Find where the given text appears and provide that cell's center as [X, Y] coordinate. 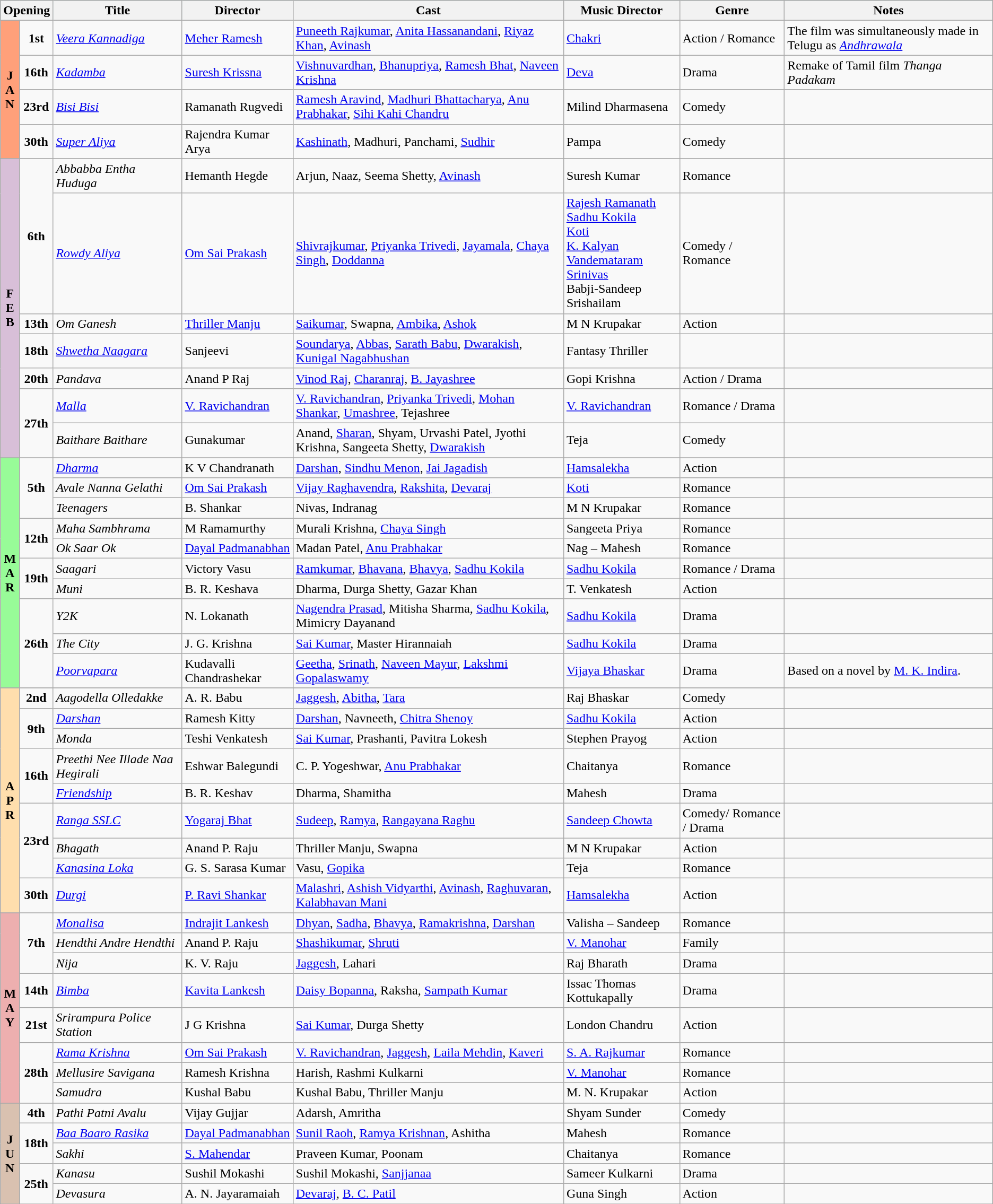
Avale Nanna Gelathi [118, 488]
Ramesh Krishna [238, 1072]
Ranga SSLC [118, 820]
2nd [36, 698]
Rajesh Ramanath Sadhu KokilaKoti K. KalyanVandemataram SrinivasBabji-Sandeep Srishailam [622, 254]
Dharma [118, 467]
Durgi [118, 895]
Shashikumar, Shruti [428, 943]
Bimba [118, 991]
Suresh Krissna [238, 72]
A. N. Jayaramaiah [238, 1193]
P. Ravi Shankar [238, 895]
N. Lokanath [238, 616]
6th [36, 236]
Darshan, Sindhu Menon, Jai Jagadish [428, 467]
Sanjeevi [238, 351]
Meher Ramesh [238, 38]
C. P. Yogeshwar, Anu Prabhakar [428, 766]
Vasu, Gopika [428, 868]
Raj Bharath [622, 963]
Teshi Venkatesh [238, 738]
J G Krishna [238, 1025]
Milind Dharmasena [622, 107]
Director [238, 11]
Comedy / Romance [732, 254]
Hendthi Andre Hendthi [118, 943]
Pandava [118, 378]
Notes [889, 11]
The film was simultaneously made in Telugu as Andhrawala [889, 38]
Poorvapara [118, 670]
Harish, Rashmi Kulkarni [428, 1072]
Sameer Kulkarni [622, 1173]
Sakhi [118, 1153]
Nagendra Prasad, Mitisha Sharma, Sadhu Kokila, Mimicry Dayanand [428, 616]
Ok Saar Ok [118, 548]
Anand, Sharan, Shyam, Urvashi Patel, Jyothi Krishna, Sangeeta Shetty, Dwarakish [428, 440]
Vishnuvardhan, Bhanupriya, Ramesh Bhat, Naveen Krishna [428, 72]
Murali Krishna, Chaya Singh [428, 528]
K V Chandranath [238, 467]
13th [36, 324]
19th [36, 579]
Kanasu [118, 1173]
Vinod Raj, Charanraj, B. Jayashree [428, 378]
Opening [27, 11]
Ramesh Aravind, Madhuri Bhattacharya, Anu Prabhakar, Sihi Kahi Chandru [428, 107]
Indrajit Lankesh [238, 923]
Vijay Gujjar [238, 1113]
Samudra [118, 1093]
MAR [10, 573]
V. Ravichandran, Jaggesh, Laila Mehdin, Kaveri [428, 1052]
Nag – Mahesh [622, 548]
12th [36, 538]
Remake of Tamil film Thanga Padakam [889, 72]
Sangeeta Priya [622, 528]
Rajendra Kumar Arya [238, 141]
B. R. Keshav [238, 793]
5th [36, 487]
Kadamba [118, 72]
Sushil Mokashi, Sanjjanaa [428, 1173]
JUN [10, 1153]
Pampa [622, 141]
Issac Thomas Kottukapally [622, 991]
B. R. Keshava [238, 589]
Dhyan, Sadha, Bhavya, Ramakrishna, Darshan [428, 923]
Anand P Raj [238, 378]
T. Venkatesh [622, 589]
Baa Baaro Rasika [118, 1133]
Chakri [622, 38]
Baithare Baithare [118, 440]
S. A. Rajkumar [622, 1052]
Shwetha Naagara [118, 351]
B. Shankar [238, 508]
A. R. Babu [238, 698]
Sandeep Chowta [622, 820]
Thriller Manju [238, 324]
Saikumar, Swapna, Ambika, Ashok [428, 324]
FEB [10, 308]
M Ramamurthy [238, 528]
Family [732, 943]
1st [36, 38]
7th [36, 943]
Kudavalli Chandrashekar [238, 670]
S. Mahendar [238, 1153]
Bhagath [118, 848]
Madan Patel, Anu Prabhakar [428, 548]
Guna Singh [622, 1193]
Darshan, Navneeth, Chitra Shenoy [428, 718]
Sushil Mokashi [238, 1173]
Gopi Krishna [622, 378]
Comedy/ Romance / Drama [732, 820]
Preethi Nee Illade Naa Hegirali [118, 766]
Monalisa [118, 923]
Vijaya Bhaskar [622, 670]
Raj Bhaskar [622, 698]
Nija [118, 963]
Yogaraj Bhat [238, 820]
Ramanath Rugvedi [238, 107]
Soundarya, Abbas, Sarath Babu, Dwarakish, Kunigal Nagabhushan [428, 351]
Srirampura Police Station [118, 1025]
Adarsh, Amritha [428, 1113]
Fantasy Thriller [622, 351]
M. N. Krupakar [622, 1093]
Gunakumar [238, 440]
Super Aliya [118, 141]
Devaraj, B. C. Patil [428, 1193]
Suresh Kumar [622, 176]
Valisha – Sandeep [622, 923]
14th [36, 991]
Jaggesh, Lahari [428, 963]
Rama Krishna [118, 1052]
Rowdy Aliya [118, 254]
Pathi Patni Avalu [118, 1113]
Abbabba Entha Huduga [118, 176]
Nivas, Indranag [428, 508]
Muni [118, 589]
Om Ganesh [118, 324]
Sai Kumar, Durga Shetty [428, 1025]
Ramkumar, Bhavana, Bhavya, Sadhu Kokila [428, 569]
Kushal Babu [238, 1093]
Geetha, Srinath, Naveen Mayur, Lakshmi Gopalaswamy [428, 670]
Music Director [622, 11]
Kavita Lankesh [238, 991]
Dharma, Shamitha [428, 793]
Kashinath, Madhuri, Panchami, Sudhir [428, 141]
The City [118, 643]
9th [36, 728]
K. V. Raju [238, 963]
Sudeep, Ramya, Rangayana Raghu [428, 820]
Eshwar Balegundi [238, 766]
Malashri, Ashish Vidyarthi, Avinash, Raghuvaran, Kalabhavan Mani [428, 895]
Thriller Manju, Swapna [428, 848]
London Chandru [622, 1025]
Monda [118, 738]
Cast [428, 11]
Action / Drama [732, 378]
Shyam Sunder [622, 1113]
G. S. Sarasa Kumar [238, 868]
Sai Kumar, Prashanti, Pavitra Lokesh [428, 738]
Aagodella Olledakke [118, 698]
Arjun, Naaz, Seema Shetty, Avinash [428, 176]
Jaggesh, Abitha, Tara [428, 698]
20th [36, 378]
Vijay Raghavendra, Rakshita, Devaraj [428, 488]
Victory Vasu [238, 569]
Malla [118, 405]
Veera Kannadiga [118, 38]
Teenagers [118, 508]
Koti [622, 488]
21st [36, 1025]
Title [118, 11]
MAY [10, 1008]
JAN [10, 90]
Sai Kumar, Master Hirannaiah [428, 643]
Daisy Bopanna, Raksha, Sampath Kumar [428, 991]
Dharma, Durga Shetty, Gazar Khan [428, 589]
25th [36, 1183]
Based on a novel by M. K. Indira. [889, 670]
Y2K [118, 616]
Stephen Prayog [622, 738]
Praveen Kumar, Poonam [428, 1153]
Friendship [118, 793]
Darshan [118, 718]
APR [10, 800]
V. Ravichandran, Priyanka Trivedi, Mohan Shankar, Umashree, Tejashree [428, 405]
J. G. Krishna [238, 643]
Puneeth Rajkumar, Anita Hassanandani, Riyaz Khan, Avinash [428, 38]
27th [36, 423]
28th [36, 1072]
Bisi Bisi [118, 107]
Genre [732, 11]
Deva [622, 72]
Kanasina Loka [118, 868]
Devasura [118, 1193]
26th [36, 643]
Hemanth Hegde [238, 176]
Action / Romance [732, 38]
Mellusire Savigana [118, 1072]
Saagari [118, 569]
Sunil Raoh, Ramya Krishnan, Ashitha [428, 1133]
4th [36, 1113]
Ramesh Kitty [238, 718]
Kushal Babu, Thriller Manju [428, 1093]
Maha Sambhrama [118, 528]
Shivrajkumar, Priyanka Trivedi, Jayamala, Chaya Singh, Doddanna [428, 254]
